Return (x, y) of the center of cell containing provided text 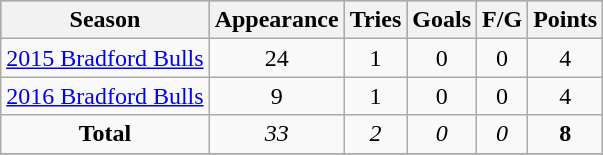
8 (566, 134)
Appearance (276, 20)
Season (105, 20)
24 (276, 58)
F/G (502, 20)
2016 Bradford Bulls (105, 96)
33 (276, 134)
2 (376, 134)
Total (105, 134)
Points (566, 20)
2015 Bradford Bulls (105, 58)
Tries (376, 20)
Goals (442, 20)
9 (276, 96)
